Extract the (x, y) coordinate from the center of the cell holding the provided text.  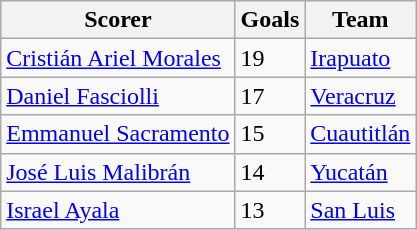
San Luis (360, 210)
Daniel Fasciolli (118, 96)
José Luis Malibrán (118, 172)
19 (270, 58)
Israel Ayala (118, 210)
17 (270, 96)
Irapuato (360, 58)
Scorer (118, 20)
15 (270, 134)
Cristián Ariel Morales (118, 58)
13 (270, 210)
Veracruz (360, 96)
Emmanuel Sacramento (118, 134)
Cuautitlán (360, 134)
Goals (270, 20)
Team (360, 20)
Yucatán (360, 172)
14 (270, 172)
